Capture the cell that displays the provided text and extract its [x, y] central coordinate. 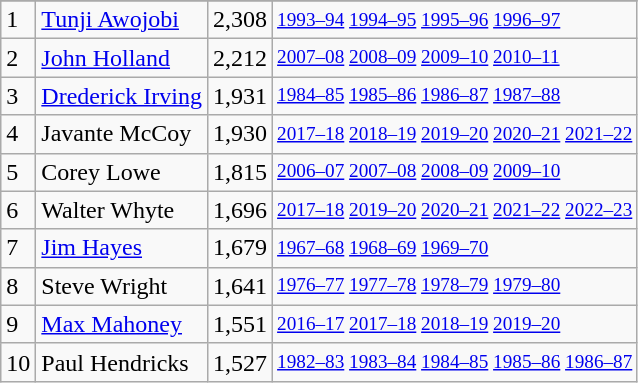
9 [18, 324]
2017–18 2019–20 2020–21 2021–22 2022–23 [455, 210]
Corey Lowe [122, 172]
1976–77 1977–78 1978–79 1979–80 [455, 286]
2,212 [240, 58]
6 [18, 210]
2 [18, 58]
Tunji Awojobi [122, 20]
1,527 [240, 362]
1993–94 1994–95 1995–96 1996–97 [455, 20]
2006–07 2007–08 2008–09 2009–10 [455, 172]
2016–17 2017–18 2018–19 2019–20 [455, 324]
1984–85 1985–86 1986–87 1987–88 [455, 96]
Drederick Irving [122, 96]
1982–83 1983–84 1984–85 1985–86 1986–87 [455, 362]
1,931 [240, 96]
Paul Hendricks [122, 362]
1,551 [240, 324]
4 [18, 134]
3 [18, 96]
1 [18, 20]
Max Mahoney [122, 324]
1,641 [240, 286]
Steve Wright [122, 286]
Jim Hayes [122, 248]
8 [18, 286]
2,308 [240, 20]
1967–68 1968–69 1969–70 [455, 248]
2017–18 2018–19 2019–20 2020–21 2021–22 [455, 134]
10 [18, 362]
1,815 [240, 172]
2007–08 2008–09 2009–10 2010–11 [455, 58]
Javante McCoy [122, 134]
7 [18, 248]
5 [18, 172]
Walter Whyte [122, 210]
1,696 [240, 210]
1,679 [240, 248]
John Holland [122, 58]
1,930 [240, 134]
